Return (x, y) of the center of cell containing provided text 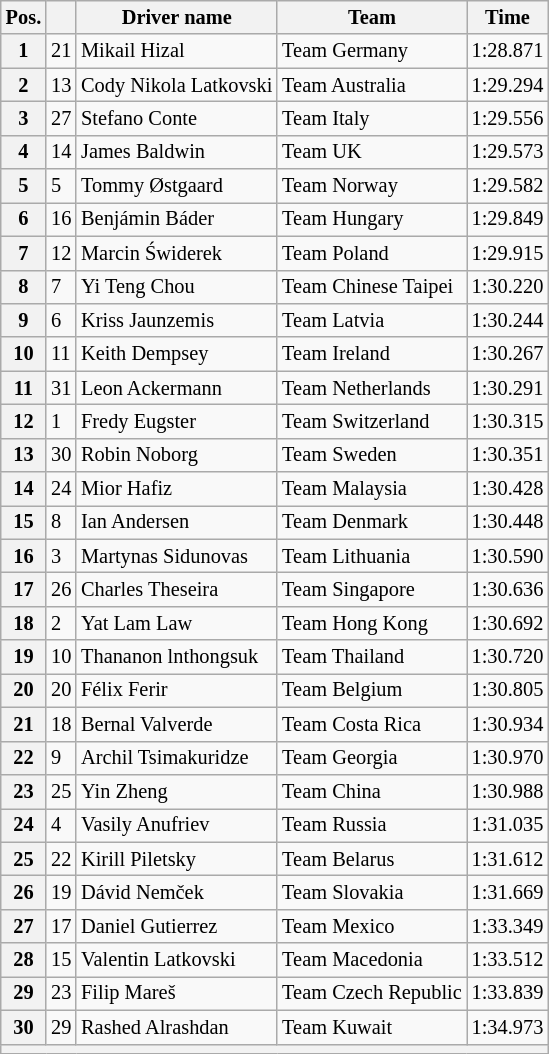
Team Germany (372, 51)
Team Norway (372, 186)
Vasily Anufriev (176, 825)
1:29.573 (508, 152)
Stefano Conte (176, 118)
Team Hungary (372, 219)
1:28.871 (508, 51)
James Baldwin (176, 152)
Ian Andersen (176, 522)
Cody Nikola Latkovski (176, 85)
Team Australia (372, 85)
Marcin Świderek (176, 253)
Team Macedonia (372, 960)
Team Mexico (372, 926)
Team Malaysia (372, 489)
Kirill Piletsky (176, 859)
Team Belgium (372, 690)
Dávid Nemček (176, 892)
Daniel Gutierrez (176, 926)
Robin Noborg (176, 455)
Tommy Østgaard (176, 186)
1:29.556 (508, 118)
1:30.590 (508, 556)
1:29.849 (508, 219)
Team Sweden (372, 455)
1:33.839 (508, 993)
Team Poland (372, 253)
Team China (372, 791)
Team Czech Republic (372, 993)
Team Italy (372, 118)
Pos. (24, 17)
Team Thailand (372, 657)
Rashed Alrashdan (176, 1027)
1:29.582 (508, 186)
1:30.428 (508, 489)
Team Netherlands (372, 388)
1:30.988 (508, 791)
Thananon lnthongsuk (176, 657)
1:30.970 (508, 758)
Yi Teng Chou (176, 287)
1:33.349 (508, 926)
Filip Mareš (176, 993)
Team Belarus (372, 859)
Benjámin Báder (176, 219)
Team Russia (372, 825)
Time (508, 17)
Valentin Latkovski (176, 960)
Yin Zheng (176, 791)
Team Denmark (372, 522)
1:30.244 (508, 320)
Team Ireland (372, 354)
1:31.612 (508, 859)
1:30.291 (508, 388)
Team Slovakia (372, 892)
1:30.805 (508, 690)
Team UK (372, 152)
Mior Hafiz (176, 489)
1:30.448 (508, 522)
1:29.294 (508, 85)
Keith Dempsey (176, 354)
1:30.934 (508, 724)
1:30.220 (508, 287)
1:30.267 (508, 354)
1:30.692 (508, 623)
Archil Tsimakuridze (176, 758)
1:34.973 (508, 1027)
Mikail Hizal (176, 51)
Team Hong Kong (372, 623)
Team Kuwait (372, 1027)
Bernal Valverde (176, 724)
Driver name (176, 17)
Team Lithuania (372, 556)
31 (61, 388)
Martynas Sidunovas (176, 556)
Leon Ackermann (176, 388)
Team Georgia (372, 758)
Fredy Eugster (176, 421)
1:30.351 (508, 455)
Team Chinese Taipei (372, 287)
Team Switzerland (372, 421)
Team Singapore (372, 589)
Team Latvia (372, 320)
1:30.720 (508, 657)
28 (24, 960)
Charles Theseira (176, 589)
1:31.669 (508, 892)
Team (372, 17)
1:33.512 (508, 960)
1:30.636 (508, 589)
1:30.315 (508, 421)
Kriss Jaunzemis (176, 320)
Félix Ferir (176, 690)
Yat Lam Law (176, 623)
Team Costa Rica (372, 724)
1:29.915 (508, 253)
1:31.035 (508, 825)
